Detect which cell encompasses the target text, then output its [x, y] center coordinate. 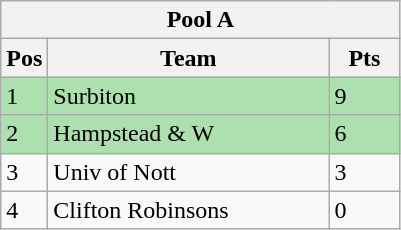
6 [364, 134]
Pts [364, 58]
Pos [24, 58]
Hampstead & W [188, 134]
1 [24, 96]
Clifton Robinsons [188, 210]
4 [24, 210]
0 [364, 210]
Pool A [200, 20]
Team [188, 58]
Univ of Nott [188, 172]
2 [24, 134]
9 [364, 96]
Surbiton [188, 96]
